Provide the [x, y] coordinate of the cell's center where the given text is located.  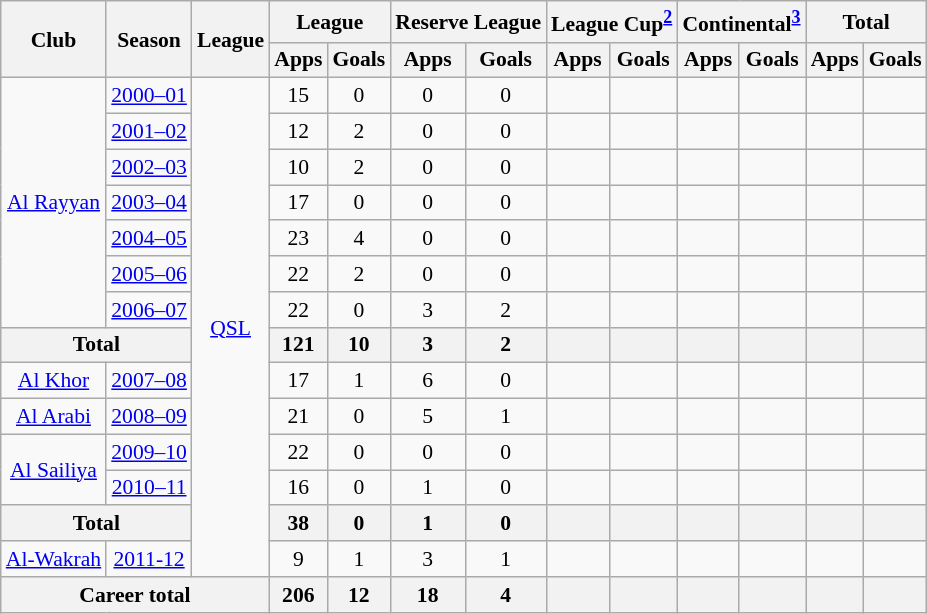
2005–06 [149, 274]
2008–09 [149, 417]
League Cup2 [612, 22]
Reserve League [468, 22]
Al-Wakrah [54, 559]
2010–11 [149, 488]
2003–04 [149, 203]
121 [298, 345]
Club [54, 40]
2006–07 [149, 310]
23 [298, 239]
2002–03 [149, 167]
Continental3 [741, 22]
6 [428, 381]
2007–08 [149, 381]
38 [298, 524]
QSL [230, 328]
Season [149, 40]
Al Rayyan [54, 202]
2011-12 [149, 559]
2009–10 [149, 452]
18 [428, 595]
5 [428, 417]
9 [298, 559]
15 [298, 96]
16 [298, 488]
Al Arabi [54, 417]
2001–02 [149, 132]
Al Khor [54, 381]
2000–01 [149, 96]
Al Sailiya [54, 470]
2004–05 [149, 239]
206 [298, 595]
21 [298, 417]
Career total [135, 595]
